For the text-containing cell, return its midpoint in [x, y] coordinate format. 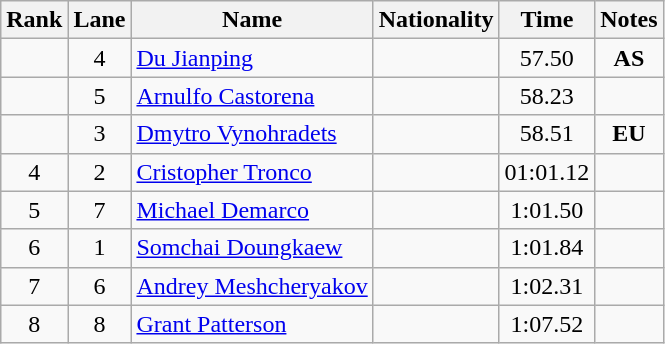
Dmytro Vynohradets [252, 134]
1:02.31 [547, 286]
Michael Demarco [252, 210]
2 [100, 172]
Grant Patterson [252, 324]
Andrey Meshcheryakov [252, 286]
01:01.12 [547, 172]
58.51 [547, 134]
1:01.84 [547, 248]
Lane [100, 20]
1:01.50 [547, 210]
58.23 [547, 96]
Rank [34, 20]
Nationality [436, 20]
Du Jianping [252, 58]
Notes [629, 20]
Arnulfo Castorena [252, 96]
3 [100, 134]
Time [547, 20]
Cristopher Tronco [252, 172]
57.50 [547, 58]
Somchai Doungkaew [252, 248]
1 [100, 248]
EU [629, 134]
AS [629, 58]
Name [252, 20]
1:07.52 [547, 324]
